Identify which cell holds the provided text, then report its [X, Y] central coordinate. 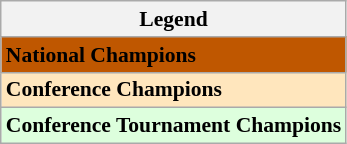
National Champions [174, 55]
Conference Tournament Champions [174, 126]
Legend [174, 19]
Conference Champions [174, 90]
